Find where the given text appears and provide that cell's center as [x, y] coordinate. 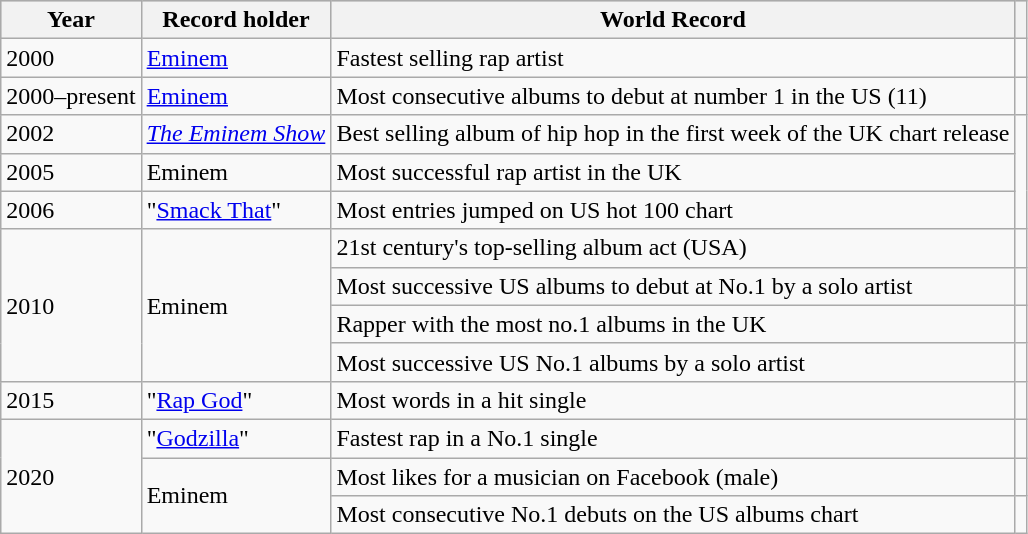
Most successive US No.1 albums by a solo artist [673, 362]
Most consecutive albums to debut at number 1 in the US (11) [673, 96]
"Smack That" [236, 210]
Most words in a hit single [673, 400]
2000 [71, 58]
2002 [71, 134]
Best selling album of hip hop in the first week of the UK chart release [673, 134]
World Record [673, 20]
Rapper with the most no.1 albums in the UK [673, 324]
2015 [71, 400]
The Eminem Show [236, 134]
2006 [71, 210]
Fastest rap in a No.1 single [673, 438]
"Godzilla" [236, 438]
Year [71, 20]
Most entries jumped on US hot 100 chart [673, 210]
2000–present [71, 96]
2020 [71, 476]
"Rap God" [236, 400]
Fastest selling rap artist [673, 58]
Most successive US albums to debut at No.1 by a solo artist [673, 286]
Record holder [236, 20]
Most successful rap artist in the UK [673, 172]
21st century's top-selling album act (USA) [673, 248]
2010 [71, 305]
Most likes for a musician on Facebook (male) [673, 477]
2005 [71, 172]
Most consecutive No.1 debuts on the US albums chart [673, 515]
